Return the (X, Y) coordinate for the center point of the cell that contains the specified text.  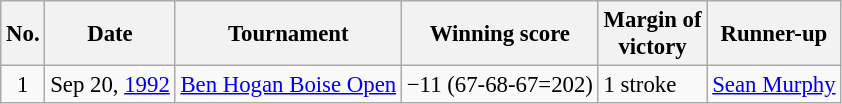
−11 (67-68-67=202) (500, 85)
1 (23, 85)
No. (23, 34)
Date (110, 34)
Tournament (288, 34)
Sep 20, 1992 (110, 85)
Runner-up (774, 34)
Sean Murphy (774, 85)
Ben Hogan Boise Open (288, 85)
Margin ofvictory (652, 34)
Winning score (500, 34)
1 stroke (652, 85)
